From the cell containing the given text, extract its center point as [X, Y] coordinate. 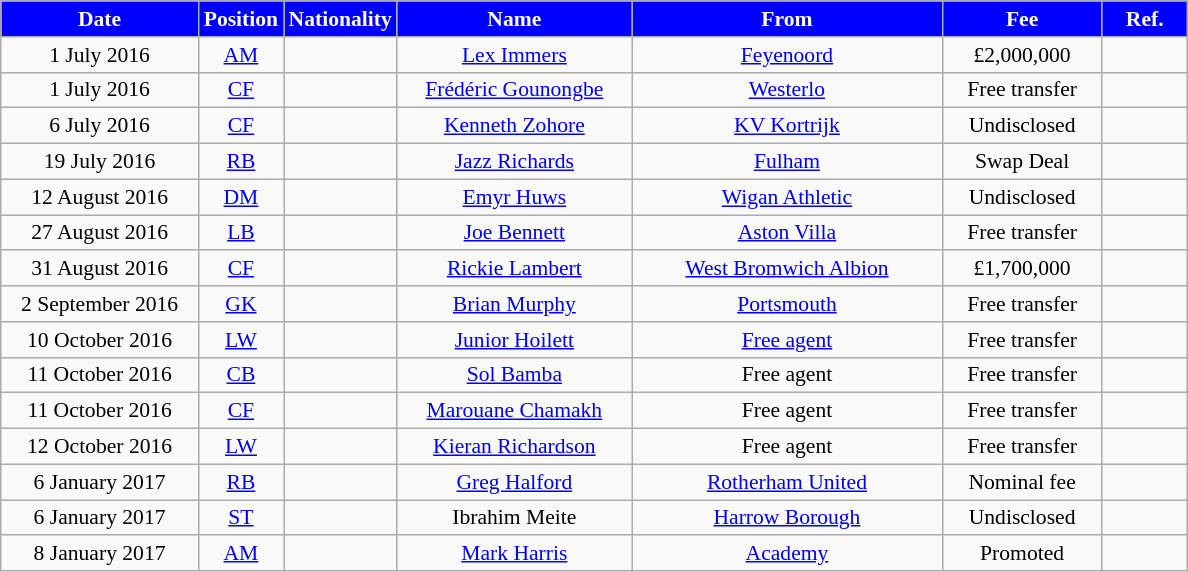
Aston Villa [787, 233]
31 August 2016 [100, 269]
Emyr Huws [514, 197]
Kieran Richardson [514, 447]
£1,700,000 [1022, 269]
Nationality [340, 19]
ST [240, 518]
Promoted [1022, 554]
12 October 2016 [100, 447]
Greg Halford [514, 482]
Marouane Chamakh [514, 411]
GK [240, 304]
Rickie Lambert [514, 269]
Jazz Richards [514, 162]
Name [514, 19]
Ibrahim Meite [514, 518]
12 August 2016 [100, 197]
Nominal fee [1022, 482]
Ref. [1144, 19]
Position [240, 19]
Mark Harris [514, 554]
Fee [1022, 19]
From [787, 19]
Brian Murphy [514, 304]
8 January 2017 [100, 554]
Rotherham United [787, 482]
Harrow Borough [787, 518]
KV Kortrijk [787, 126]
CB [240, 375]
Kenneth Zohore [514, 126]
10 October 2016 [100, 340]
27 August 2016 [100, 233]
West Bromwich Albion [787, 269]
Lex Immers [514, 55]
Portsmouth [787, 304]
Swap Deal [1022, 162]
6 July 2016 [100, 126]
Junior Hoilett [514, 340]
LB [240, 233]
Fulham [787, 162]
19 July 2016 [100, 162]
2 September 2016 [100, 304]
Frédéric Gounongbe [514, 90]
DM [240, 197]
Wigan Athletic [787, 197]
Date [100, 19]
Joe Bennett [514, 233]
Feyenoord [787, 55]
Academy [787, 554]
Sol Bamba [514, 375]
£2,000,000 [1022, 55]
Westerlo [787, 90]
